Return the [X, Y] coordinate for the center point of the cell that contains the specified text.  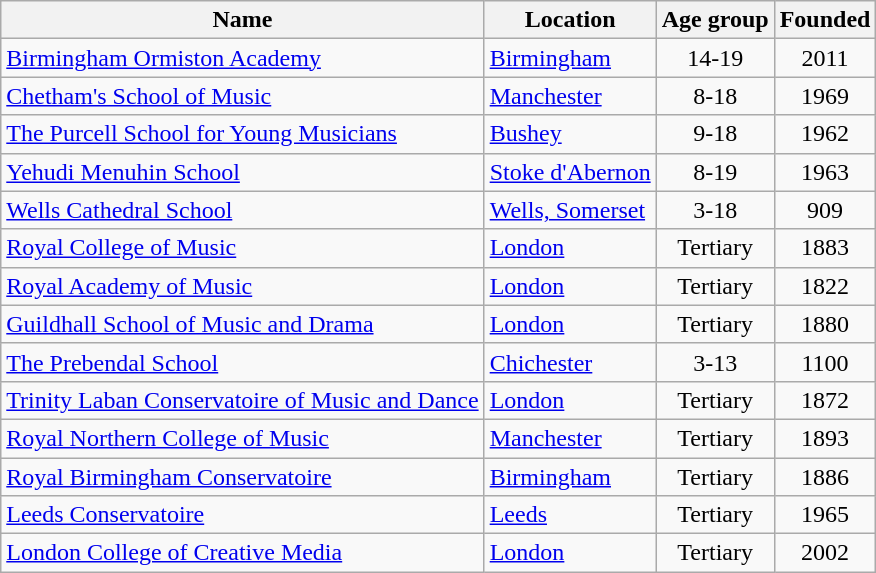
1965 [825, 515]
Royal College of Music [242, 248]
The Prebendal School [242, 362]
Leeds [570, 515]
Royal Northern College of Music [242, 438]
1969 [825, 96]
14-19 [715, 58]
Chetham's School of Music [242, 96]
3-18 [715, 210]
1100 [825, 362]
1962 [825, 134]
1963 [825, 172]
Name [242, 20]
8-18 [715, 96]
Birmingham Ormiston Academy [242, 58]
1886 [825, 477]
Wells, Somerset [570, 210]
Yehudi Menuhin School [242, 172]
9-18 [715, 134]
Founded [825, 20]
Wells Cathedral School [242, 210]
London College of Creative Media [242, 553]
Stoke d'Abernon [570, 172]
The Purcell School for Young Musicians [242, 134]
1872 [825, 400]
3-13 [715, 362]
8-19 [715, 172]
1822 [825, 286]
Leeds Conservatoire [242, 515]
Chichester [570, 362]
Royal Birmingham Conservatoire [242, 477]
Location [570, 20]
Age group [715, 20]
Guildhall School of Music and Drama [242, 324]
1883 [825, 248]
2002 [825, 553]
1880 [825, 324]
Bushey [570, 134]
1893 [825, 438]
2011 [825, 58]
909 [825, 210]
Royal Academy of Music [242, 286]
Trinity Laban Conservatoire of Music and Dance [242, 400]
